Identify which cell holds the provided text, then report its (x, y) central coordinate. 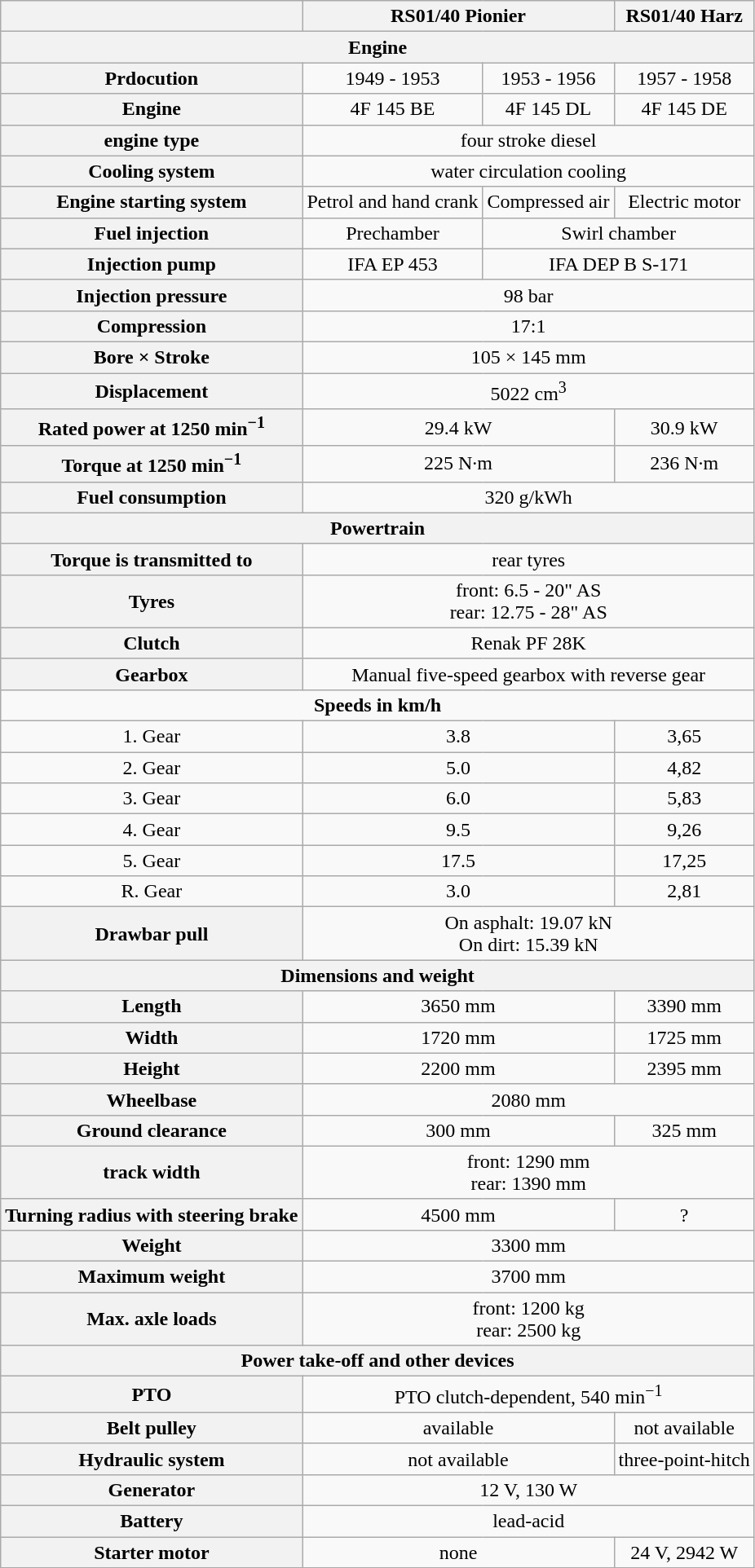
? (684, 1214)
4F 145 BE (393, 109)
Length (152, 1006)
Width (152, 1037)
3.8 (458, 737)
17:1 (528, 326)
29.4 kW (458, 427)
track width (152, 1172)
Rated power at 1250 min−1 (152, 427)
Drawbar pull (152, 934)
Wheelbase (152, 1099)
Engine starting system (152, 202)
Height (152, 1068)
Generator (152, 1490)
On asphalt: 19.07 kNOn dirt: 15.39 kN (528, 934)
IFA EP 453 (393, 264)
Starter motor (152, 1553)
Renak PF 28K (528, 643)
Electric motor (684, 202)
Battery (152, 1522)
1953 - 1956 (548, 78)
4500 mm (458, 1214)
236 N·m (684, 465)
RS01/40 Harz (684, 16)
9,26 (684, 830)
RS01/40 Pionier (458, 16)
5. Gear (152, 861)
4,82 (684, 768)
Turning radius with steering brake (152, 1214)
Tyres (152, 601)
2,81 (684, 892)
30.9 kW (684, 427)
Belt pulley (152, 1428)
2395 mm (684, 1068)
Power take-off and other devices (378, 1361)
3,65 (684, 737)
Compression (152, 326)
4F 145 DL (548, 109)
none (458, 1553)
24 V, 2942 W (684, 1553)
17.5 (458, 861)
4. Gear (152, 830)
1. Gear (152, 737)
engine type (152, 140)
three-point-hitch (684, 1459)
Hydraulic system (152, 1459)
9.5 (458, 830)
Fuel injection (152, 233)
Compressed air (548, 202)
water circulation cooling (528, 171)
Manual five-speed gearbox with reverse gear (528, 674)
3650 mm (458, 1006)
4F 145 DE (684, 109)
300 mm (458, 1130)
2. Gear (152, 768)
3700 mm (528, 1277)
3300 mm (528, 1246)
IFA DEP B S-171 (618, 264)
four stroke diesel (528, 140)
Powertrain (378, 528)
3.0 (458, 892)
Prechamber (393, 233)
front: 1290 mmrear: 1390 mm (528, 1172)
rear tyres (528, 559)
320 g/kWh (528, 497)
Displacement (152, 391)
5.0 (458, 768)
325 mm (684, 1130)
5,83 (684, 799)
6.0 (458, 799)
Bore × Stroke (152, 357)
available (458, 1428)
Weight (152, 1246)
Injection pump (152, 264)
Maximum weight (152, 1277)
3390 mm (684, 1006)
Max. axle loads (152, 1319)
2200 mm (458, 1068)
98 bar (528, 295)
Injection pressure (152, 295)
Torque at 1250 min−1 (152, 465)
Clutch (152, 643)
lead-acid (528, 1522)
R. Gear (152, 892)
Dimensions and weight (378, 976)
17,25 (684, 861)
Ground clearance (152, 1130)
front: 1200 kgrear: 2500 kg (528, 1319)
1725 mm (684, 1037)
12 V, 130 W (528, 1490)
Gearbox (152, 674)
Swirl chamber (618, 233)
Petrol and hand crank (393, 202)
1720 mm (458, 1037)
3. Gear (152, 799)
PTO clutch-dependent, 540 min−1 (528, 1395)
225 N·m (458, 465)
105 × 145 mm (528, 357)
Fuel consumption (152, 497)
5022 cm3 (528, 391)
front: 6.5 - 20" ASrear: 12.75 - 28" AS (528, 601)
PTO (152, 1395)
Torque is transmitted to (152, 559)
1957 - 1958 (684, 78)
Cooling system (152, 171)
Speeds in km/h (378, 706)
1949 - 1953 (393, 78)
2080 mm (528, 1099)
Prdocution (152, 78)
